Extract the [x, y] coordinate from the center of the cell holding the provided text.  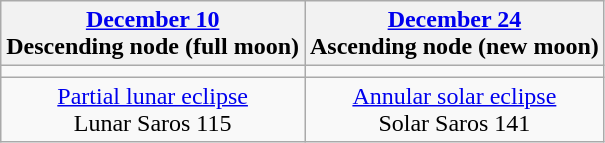
December 10Descending node (full moon) [153, 34]
Partial lunar eclipseLunar Saros 115 [153, 110]
December 24Ascending node (new moon) [454, 34]
Annular solar eclipseSolar Saros 141 [454, 110]
